Return the [X, Y] coordinate for the center point of the cell that contains the specified text.  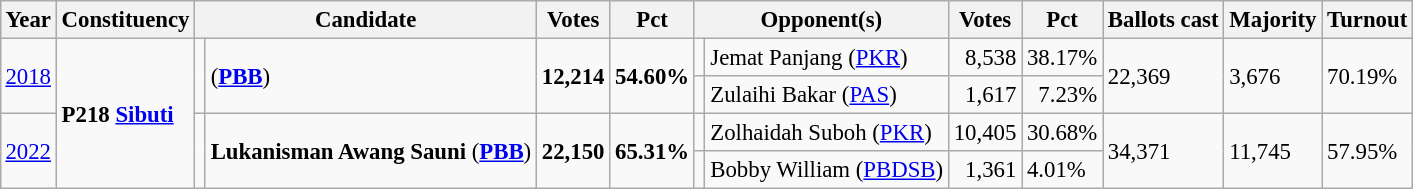
34,371 [1162, 152]
22,150 [574, 152]
2022 [28, 152]
30.68% [1062, 133]
1,361 [984, 170]
Bobby William (PBDSB) [826, 170]
Majority [1273, 20]
P218 Sibuti [125, 113]
65.31% [652, 152]
Ballots cast [1162, 20]
(PBB) [370, 76]
38.17% [1062, 57]
2018 [28, 76]
Year [28, 20]
10,405 [984, 133]
Lukanisman Awang Sauni (PBB) [370, 152]
Zulaihi Bakar (PAS) [826, 95]
54.60% [652, 76]
12,214 [574, 76]
70.19% [1368, 76]
11,745 [1273, 152]
3,676 [1273, 76]
Jemat Panjang (PKR) [826, 57]
Opponent(s) [821, 20]
22,369 [1162, 76]
7.23% [1062, 95]
4.01% [1062, 170]
Turnout [1368, 20]
1,617 [984, 95]
57.95% [1368, 152]
Zolhaidah Suboh (PKR) [826, 133]
Constituency [125, 20]
Candidate [366, 20]
8,538 [984, 57]
